From the cell containing the given text, extract its center point as (x, y) coordinate. 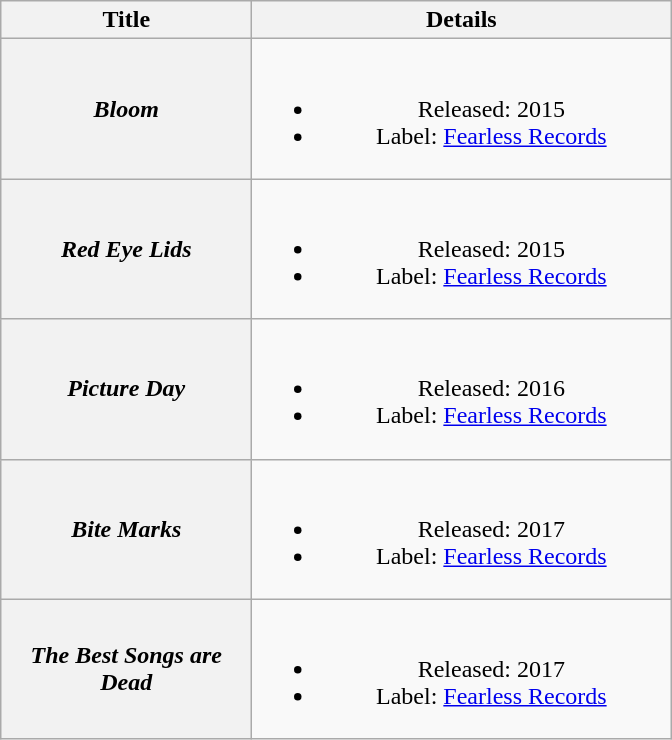
The Best Songs are Dead (126, 669)
Details (462, 20)
Picture Day (126, 389)
Bite Marks (126, 529)
Bloom (126, 109)
Title (126, 20)
Released: 2016Label: Fearless Records (462, 389)
Red Eye Lids (126, 249)
